Provide the (X, Y) coordinate of the cell's center where the given text is located.  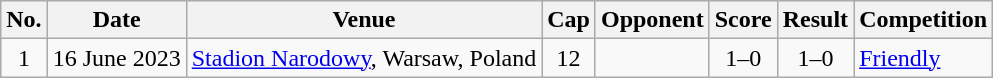
Cap (569, 20)
1 (24, 58)
Date (116, 20)
12 (569, 58)
Friendly (924, 58)
No. (24, 20)
Competition (924, 20)
Stadion Narodowy, Warsaw, Poland (364, 58)
Score (743, 20)
Opponent (652, 20)
Result (815, 20)
16 June 2023 (116, 58)
Venue (364, 20)
